Locate the cell with the specified text and output its [x, y] center coordinate. 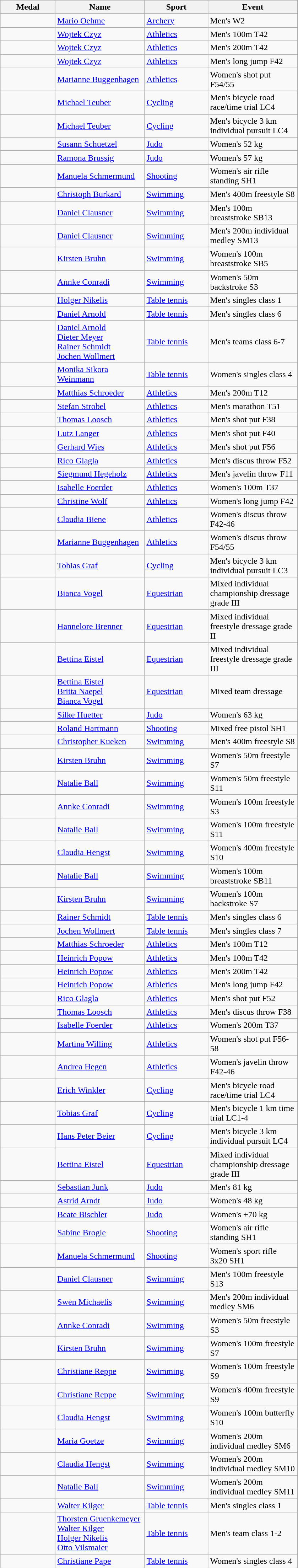
Daniel Arnold Dieter Meyer Rainer Schmidt Jochen Wollmert [100, 342]
Hans Peter Beier [100, 1136]
Bettina Eistel Britta Naepel Bianca Vogel [100, 692]
Thorsten Gruenkemeyer Walter Kilger Holger Nikelis Otto Vilsmaier [100, 1533]
Mixed individual freestyle dressage grade II [253, 626]
Men's bicycle 1 km time trial LC1-4 [253, 1113]
Women's 100m breaststroke SB11 [253, 876]
Sabine Brogle [100, 1233]
Men's 81 kg [253, 1187]
Women's discus throw F54/55 [253, 542]
Men's singles class 7 [253, 931]
Sport [176, 7]
Mixed individual freestyle dressage grade III [253, 659]
Women's 400m freestyle S10 [253, 852]
Women's 100m butterfly S10 [253, 1417]
Women's 200m T37 [253, 1025]
Men's team class 1-2 [253, 1533]
Women's 100m freestyle S11 [253, 829]
Women's 50m freestyle S7 [253, 760]
Rainer Schmidt [100, 917]
Andrea Hegen [100, 1067]
Men's 100m breaststroke SB13 [253, 213]
Siegmund Hegeholz [100, 474]
Name [100, 7]
Gerhard Wies [100, 447]
Men's teams class 6-7 [253, 342]
Beate Bischler [100, 1214]
Monika Sikora Weinmann [100, 375]
Women's 50m backstroke S3 [253, 282]
Stefan Strobel [100, 406]
Women's discus throw F42-46 [253, 520]
Women's 57 kg [253, 157]
Women's 100m freestyle S3 [253, 806]
Women's 200m individual medley SM11 [253, 1487]
Women's long jump F42 [253, 501]
Men's W2 [253, 21]
Men's 100m freestyle S13 [253, 1279]
Christopher Kueken [100, 742]
Men's discus throw F52 [253, 460]
Women's javelin throw F42-46 [253, 1067]
Women's 50m freestyle S11 [253, 783]
Women's 200m individual medley SM10 [253, 1464]
Erich Winkler [100, 1090]
Men's discus throw F38 [253, 1012]
Medal [28, 7]
Women's 100m backstroke S7 [253, 899]
Event [253, 7]
Holger Nikelis [100, 300]
Lutz Langer [100, 433]
Astrid Arndt [100, 1201]
Christiane Pape [100, 1561]
Silke Huetter [100, 715]
Women's +70 kg [253, 1214]
Women's 52 kg [253, 144]
Women's shot put F56-58 [253, 1043]
Bianca Vogel [100, 594]
Men's 200m individual medley SM6 [253, 1302]
Roland Hartmann [100, 728]
Women's 100m T37 [253, 487]
Men's shot put F38 [253, 420]
Women's 48 kg [253, 1201]
Claudia Biene [100, 520]
Men's marathon T51 [253, 406]
Martina Willing [100, 1043]
Men's shot put F40 [253, 433]
Women's 100m freestyle S9 [253, 1371]
Women's 200m individual medley SM6 [253, 1441]
Mario Oehme [100, 21]
Walter Kilger [100, 1505]
Maria Goetze [100, 1441]
Christoph Burkard [100, 194]
Sebastian Junk [100, 1187]
Ramona Brussig [100, 157]
Daniel Arnold [100, 314]
Susann Schuetzel [100, 144]
Men's shot put F56 [253, 447]
Men's bicycle 3 km individual pursuit LC3 [253, 566]
Men's 200m individual medley SM13 [253, 236]
Women's 100m breaststroke SB5 [253, 259]
Archery [176, 21]
Women's 100m freestyle S7 [253, 1348]
Jochen Wollmert [100, 931]
Women's 400m freestyle S9 [253, 1395]
Christine Wolf [100, 501]
Women's 63 kg [253, 715]
Men's javelin throw F11 [253, 474]
Swen Michaelis [100, 1302]
Mixed free pistol SH1 [253, 728]
Men's 200m T12 [253, 393]
Hannelore Brenner [100, 626]
Women's 50m freestyle S3 [253, 1325]
Women's sport rifle 3x20 SH1 [253, 1256]
Mixed team dressage [253, 692]
Men's 100m T12 [253, 944]
Men's shot put F52 [253, 998]
Women's shot put F54/55 [253, 80]
